Locate the cell with the specified text and output its [X, Y] center coordinate. 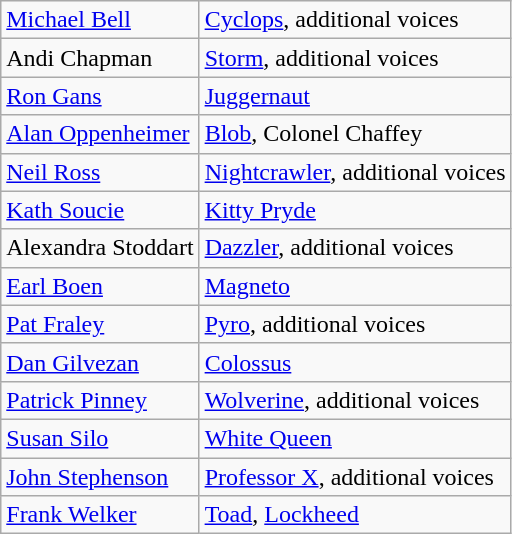
Dan Gilvezan [100, 362]
Patrick Pinney [100, 400]
Pat Fraley [100, 324]
Professor X, additional voices [355, 477]
Juggernaut [355, 96]
Alan Oppenheimer [100, 134]
Kath Soucie [100, 210]
Magneto [355, 286]
Cyclops, additional voices [355, 20]
White Queen [355, 438]
Andi Chapman [100, 58]
Wolverine, additional voices [355, 400]
Earl Boen [100, 286]
Michael Bell [100, 20]
Neil Ross [100, 172]
Nightcrawler, additional voices [355, 172]
Dazzler, additional voices [355, 248]
Ron Gans [100, 96]
Toad, Lockheed [355, 515]
Colossus [355, 362]
Storm, additional voices [355, 58]
Frank Welker [100, 515]
Alexandra Stoddart [100, 248]
John Stephenson [100, 477]
Blob, Colonel Chaffey [355, 134]
Pyro, additional voices [355, 324]
Susan Silo [100, 438]
Kitty Pryde [355, 210]
